Scan for the cell matching the given text and deliver its (X, Y) coordinate at center. 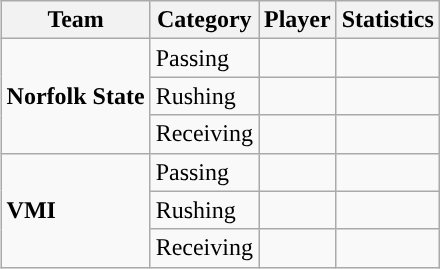
Team (76, 20)
Player (297, 20)
VMI (76, 210)
Statistics (388, 20)
Norfolk State (76, 96)
Category (204, 20)
